Find where the given text appears and provide that cell's center as (X, Y) coordinate. 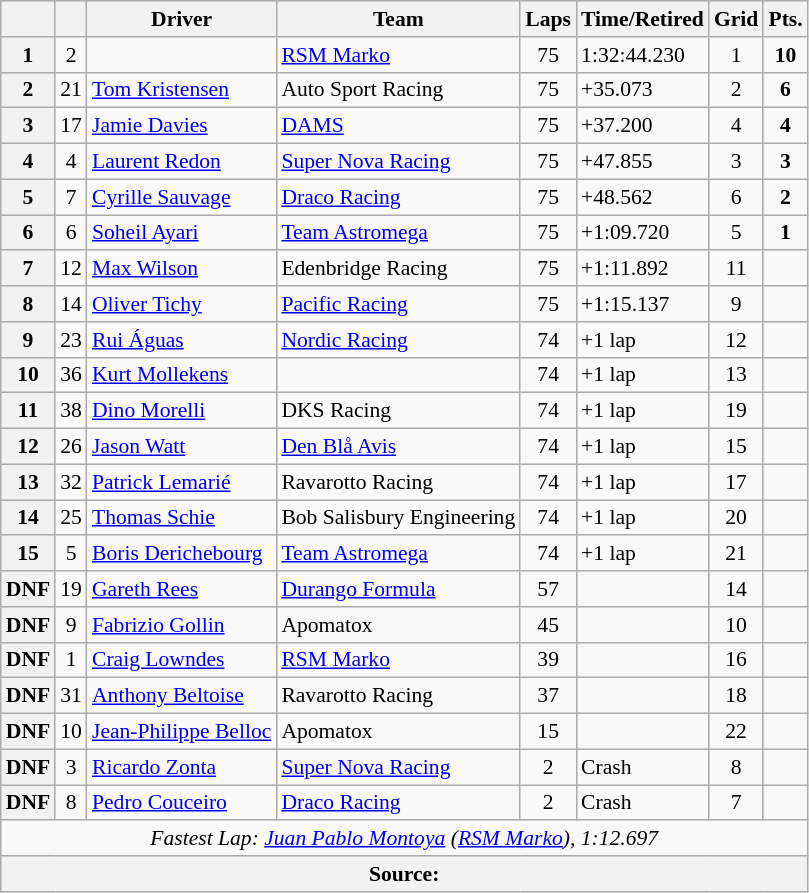
Craig Lowndes (182, 660)
22 (736, 732)
DAMS (398, 126)
Durango Formula (398, 589)
Bob Salisbury Engineering (398, 518)
1:32:44.230 (642, 55)
Laps (548, 19)
Den Blå Avis (398, 447)
Rui Águas (182, 340)
26 (71, 447)
Source: (404, 874)
Gareth Rees (182, 589)
18 (736, 696)
Driver (182, 19)
Auto Sport Racing (398, 90)
25 (71, 518)
Pacific Racing (398, 304)
57 (548, 589)
36 (71, 375)
Jamie Davies (182, 126)
Jean-Philippe Belloc (182, 732)
Thomas Schie (182, 518)
45 (548, 625)
23 (71, 340)
Grid (736, 19)
Ricardo Zonta (182, 767)
39 (548, 660)
DKS Racing (398, 411)
16 (736, 660)
Patrick Lemarié (182, 482)
Jason Watt (182, 447)
Pts. (785, 19)
31 (71, 696)
Oliver Tichy (182, 304)
Fabrizio Gollin (182, 625)
38 (71, 411)
Nordic Racing (398, 340)
+37.200 (642, 126)
Dino Morelli (182, 411)
32 (71, 482)
+47.855 (642, 162)
Tom Kristensen (182, 90)
+1:11.892 (642, 269)
20 (736, 518)
+48.562 (642, 197)
Max Wilson (182, 269)
Boris Derichebourg (182, 554)
Time/Retired (642, 19)
Pedro Couceiro (182, 803)
Soheil Ayari (182, 233)
Team (398, 19)
Cyrille Sauvage (182, 197)
Fastest Lap: Juan Pablo Montoya (RSM Marko), 1:12.697 (404, 839)
Laurent Redon (182, 162)
+1:09.720 (642, 233)
Edenbridge Racing (398, 269)
Kurt Mollekens (182, 375)
+35.073 (642, 90)
37 (548, 696)
Anthony Beltoise (182, 696)
+1:15.137 (642, 304)
